Return the (x, y) coordinate for the center point of the cell that contains the specified text.  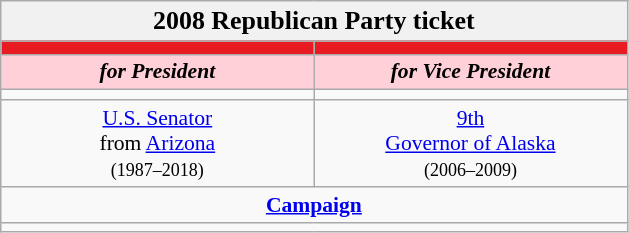
U.S. Senatorfrom Arizona(1987–2018) (158, 144)
2008 Republican Party ticket (314, 21)
for President (158, 72)
9thGovernor of Alaska(2006–2009) (470, 144)
Campaign (314, 205)
for Vice President (470, 72)
